Pinpoint the cell where the given text exists, returning its (X, Y) midpoint coordinate. 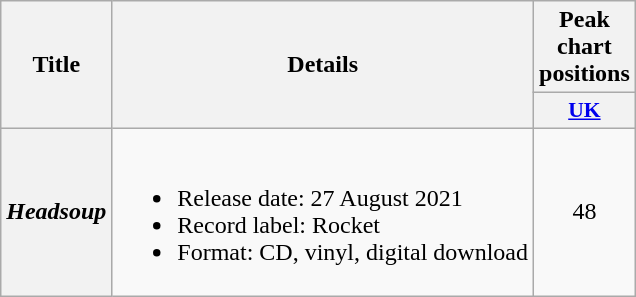
Peak chart positions (585, 47)
Details (323, 65)
Headsoup (56, 212)
Release date: 27 August 2021Record label: RocketFormat: CD, vinyl, digital download (323, 212)
48 (585, 212)
Title (56, 65)
UK (585, 111)
